Pinpoint the cell where the given text exists, returning its (x, y) midpoint coordinate. 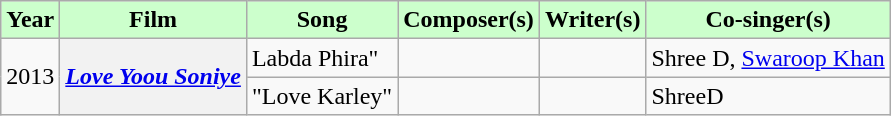
Film (154, 20)
Year (30, 20)
Shree D, Swaroop Khan (768, 58)
"Love Karley" (322, 96)
Song (322, 20)
Composer(s) (469, 20)
Co-singer(s) (768, 20)
Labda Phira" (322, 58)
Love Yoou Soniye (154, 77)
Writer(s) (592, 20)
ShreeD (768, 96)
2013 (30, 77)
